From the cell containing the given text, extract its center point as (X, Y) coordinate. 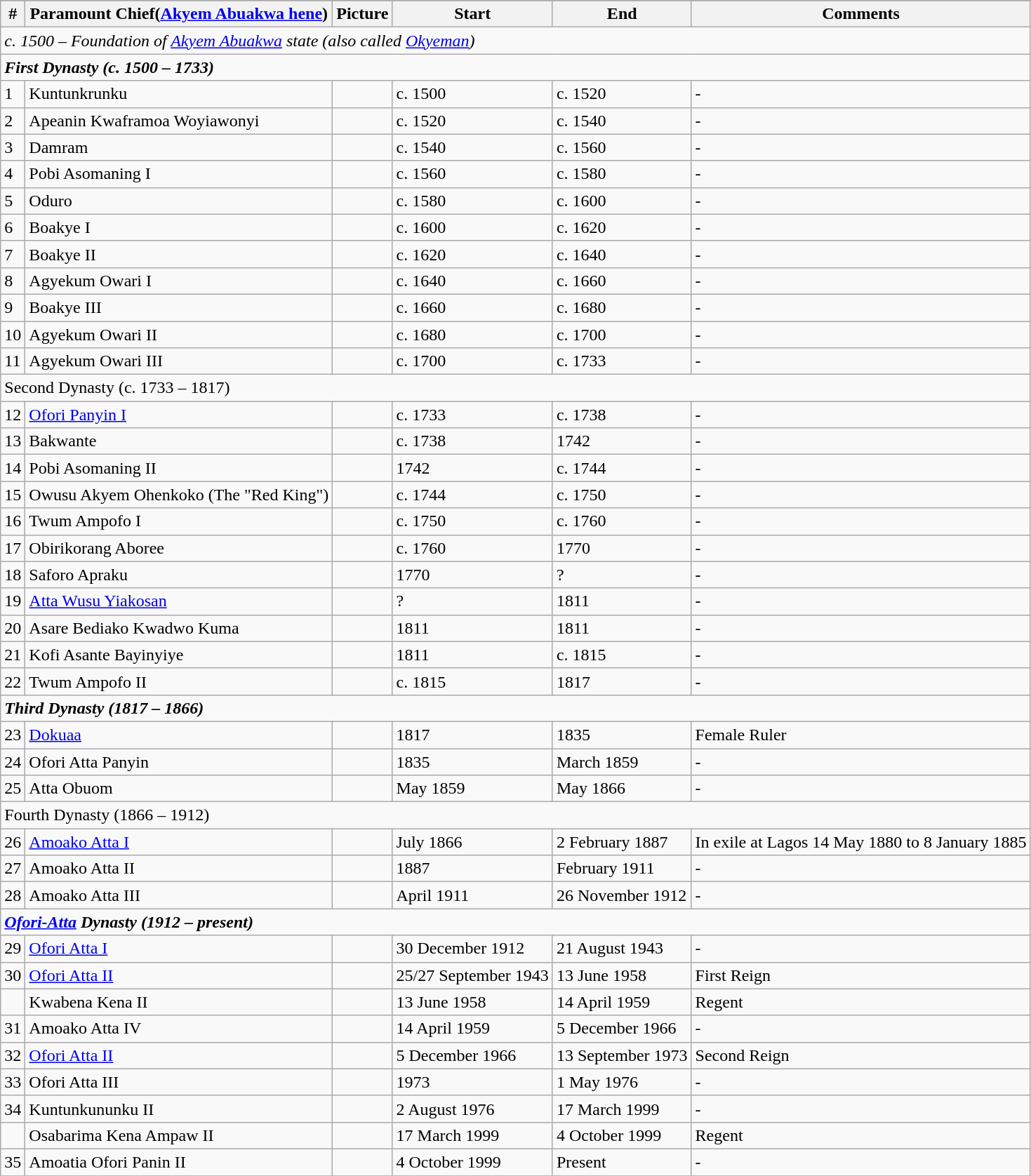
Amoako Atta II (179, 869)
Twum Ampofo II (179, 681)
Apeanin Kwaframoa Woyiawonyi (179, 121)
Boakye I (179, 227)
26 November 1912 (622, 895)
# (13, 14)
c. 1500 – Foundation of Akyem Abuakwa state (also called Okyeman) (515, 41)
16 (13, 521)
Kwabena Kena II (179, 1002)
14 (13, 468)
Ofori Panyin I (179, 415)
Obirikorang Aboree (179, 548)
March 1859 (622, 761)
34 (13, 1109)
Boakye II (179, 254)
24 (13, 761)
Fourth Dynasty (1866 – 1912) (515, 815)
Osabarima Kena Ampaw II (179, 1135)
5 (13, 201)
Agyekum Owari III (179, 361)
c. 1500 (472, 94)
Pobi Asomaning II (179, 468)
23 (13, 735)
20 (13, 628)
Present (622, 1162)
4 (13, 174)
Amoatia Ofori Panin II (179, 1162)
Damram (179, 147)
Amoako Atta I (179, 842)
32 (13, 1055)
End (622, 14)
Comments (860, 14)
Kuntunkrunku (179, 94)
Saforo Apraku (179, 575)
First Reign (860, 975)
13 (13, 441)
22 (13, 681)
Oduro (179, 201)
In exile at Lagos 14 May 1880 to 8 January 1885 (860, 842)
31 (13, 1029)
2 (13, 121)
May 1866 (622, 789)
27 (13, 869)
Ofori-Atta Dynasty (1912 – present) (515, 922)
Asare Bediako Kwadwo Kuma (179, 628)
February 1911 (622, 869)
26 (13, 842)
Agyekum Owari I (179, 281)
35 (13, 1162)
Start (472, 14)
7 (13, 254)
Paramount Chief(Akyem Abuakwa hene) (179, 14)
6 (13, 227)
Twum Ampofo I (179, 521)
11 (13, 361)
29 (13, 949)
Atta Obuom (179, 789)
25/27 September 1943 (472, 975)
1973 (472, 1082)
8 (13, 281)
Atta Wusu Yiakosan (179, 601)
Boakye III (179, 307)
Ofori Atta Panyin (179, 761)
Third Dynasty (1817 – 1866) (515, 708)
28 (13, 895)
1 May 1976 (622, 1082)
Amoako Atta III (179, 895)
21 August 1943 (622, 949)
Agyekum Owari II (179, 335)
May 1859 (472, 789)
Female Ruler (860, 735)
17 (13, 548)
12 (13, 415)
Kofi Asante Bayinyiye (179, 655)
13 September 1973 (622, 1055)
April 1911 (472, 895)
15 (13, 495)
Picture (362, 14)
Amoako Atta IV (179, 1029)
21 (13, 655)
Dokuaa (179, 735)
Second Reign (860, 1055)
Pobi Asomaning I (179, 174)
3 (13, 147)
Owusu Akyem Ohenkoko (The "Red King") (179, 495)
18 (13, 575)
30 (13, 975)
1887 (472, 869)
Kuntunkununku II (179, 1109)
19 (13, 601)
2 February 1887 (622, 842)
July 1866 (472, 842)
9 (13, 307)
Bakwante (179, 441)
Second Dynasty (c. 1733 – 1817) (515, 388)
2 August 1976 (472, 1109)
Ofori Atta I (179, 949)
First Dynasty (c. 1500 – 1733) (515, 67)
25 (13, 789)
10 (13, 335)
33 (13, 1082)
Ofori Atta III (179, 1082)
1 (13, 94)
30 December 1912 (472, 949)
